From the cell containing the given text, extract its center point as [x, y] coordinate. 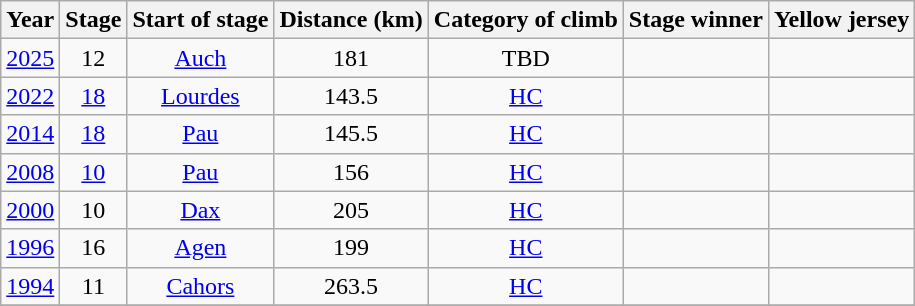
143.5 [351, 96]
Year [30, 20]
16 [94, 248]
TBD [526, 58]
1996 [30, 248]
199 [351, 248]
Auch [200, 58]
Stage [94, 20]
Dax [200, 210]
Category of climb [526, 20]
Cahors [200, 286]
1994 [30, 286]
Agen [200, 248]
2008 [30, 172]
11 [94, 286]
Yellow jersey [841, 20]
Distance (km) [351, 20]
181 [351, 58]
2000 [30, 210]
156 [351, 172]
2022 [30, 96]
2014 [30, 134]
145.5 [351, 134]
12 [94, 58]
2025 [30, 58]
Lourdes [200, 96]
263.5 [351, 286]
Stage winner [696, 20]
205 [351, 210]
Start of stage [200, 20]
